From the cell containing the given text, extract its center point as [X, Y] coordinate. 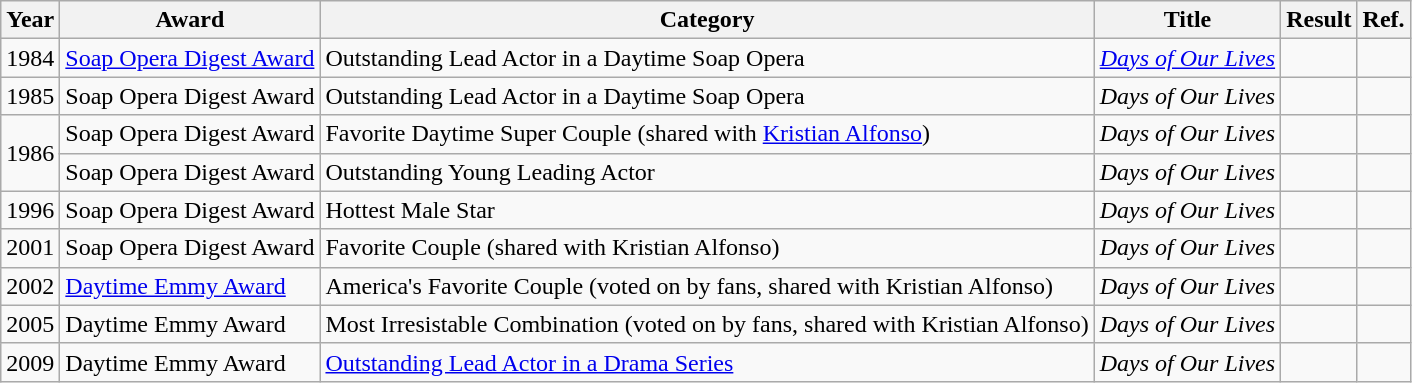
Category [707, 20]
Ref. [1384, 20]
2005 [30, 324]
1986 [30, 153]
2002 [30, 286]
Result [1319, 20]
1985 [30, 96]
Favorite Daytime Super Couple (shared with Kristian Alfonso) [707, 134]
2001 [30, 248]
1984 [30, 58]
Outstanding Young Leading Actor [707, 172]
Hottest Male Star [707, 210]
Favorite Couple (shared with Kristian Alfonso) [707, 248]
Outstanding Lead Actor in a Drama Series [707, 362]
1996 [30, 210]
Award [190, 20]
Most Irresistable Combination (voted on by fans, shared with Kristian Alfonso) [707, 324]
Year [30, 20]
Title [1187, 20]
2009 [30, 362]
America's Favorite Couple (voted on by fans, shared with Kristian Alfonso) [707, 286]
